For the text-containing cell, return its midpoint in [x, y] coordinate format. 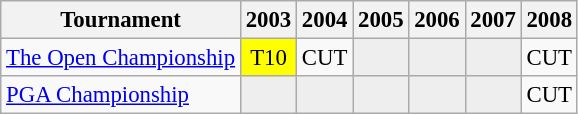
2005 [381, 20]
The Open Championship [121, 58]
2008 [549, 20]
2004 [325, 20]
Tournament [121, 20]
2003 [268, 20]
2006 [437, 20]
PGA Championship [121, 95]
T10 [268, 58]
2007 [493, 20]
